From the cell containing the given text, extract its center point as [X, Y] coordinate. 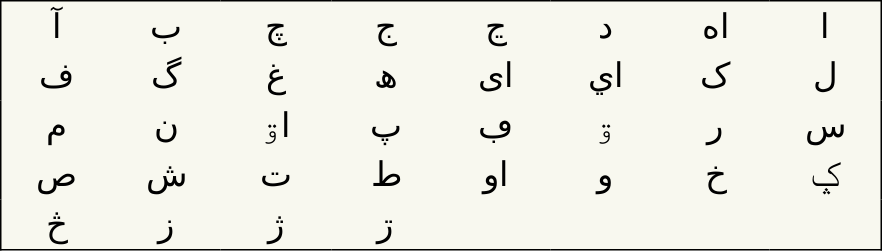
آ [56, 26]
ج [386, 26]
ژ [276, 225]
ڢ [496, 125]
د [605, 26]
ت [276, 175]
اى [496, 76]
ن [166, 125]
ڗ [386, 225]
م [56, 125]
ط [386, 175]
ل [826, 76]
اه [715, 26]
غ [276, 76]
اي [605, 76]
پ [386, 125]
ݤ [826, 175]
ش [166, 175]
چ [276, 26]
ۊ [605, 125]
او [496, 175]
ص [56, 175]
ک [715, 76]
ب [166, 26]
س [826, 125]
اۊ [276, 125]
خ [715, 175]
څ [56, 225]
ڃ [496, 26]
گ [166, 76]
ا [826, 26]
ھ [386, 76]
و [605, 175]
ف [56, 76]
ر [715, 125]
ز [166, 225]
